From the cell containing the given text, extract its center point as [X, Y] coordinate. 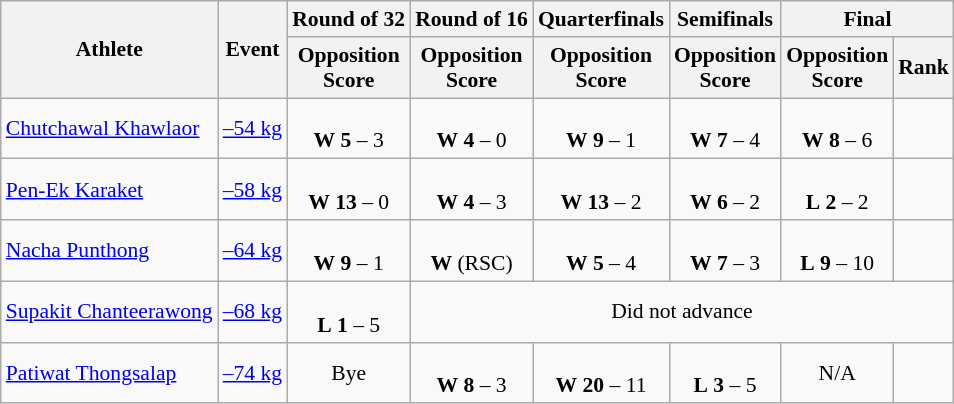
Chutchawal Khawlaor [110, 128]
L 2 – 2 [837, 190]
W 7 – 4 [725, 128]
–64 kg [252, 250]
Event [252, 50]
N/A [837, 372]
L 9 – 10 [837, 250]
Patiwat Thongsalap [110, 372]
–68 kg [252, 312]
L 1 – 5 [348, 312]
W 8 – 6 [837, 128]
Round of 32 [348, 19]
W 20 – 11 [601, 372]
Semifinals [725, 19]
W 8 – 3 [472, 372]
Round of 16 [472, 19]
L 3 – 5 [725, 372]
Athlete [110, 50]
Rank [924, 68]
Nacha Punthong [110, 250]
–74 kg [252, 372]
–58 kg [252, 190]
Final [868, 19]
–54 kg [252, 128]
W 7 – 3 [725, 250]
Quarterfinals [601, 19]
Pen-Ek Karaket [110, 190]
W (RSC) [472, 250]
W 5 – 3 [348, 128]
W 4 – 0 [472, 128]
Bye [348, 372]
W 4 – 3 [472, 190]
Did not advance [682, 312]
W 13 – 2 [601, 190]
W 13 – 0 [348, 190]
W 6 – 2 [725, 190]
W 5 – 4 [601, 250]
Supakit Chanteerawong [110, 312]
